Extract the [X, Y] coordinate from the center of the cell holding the provided text.  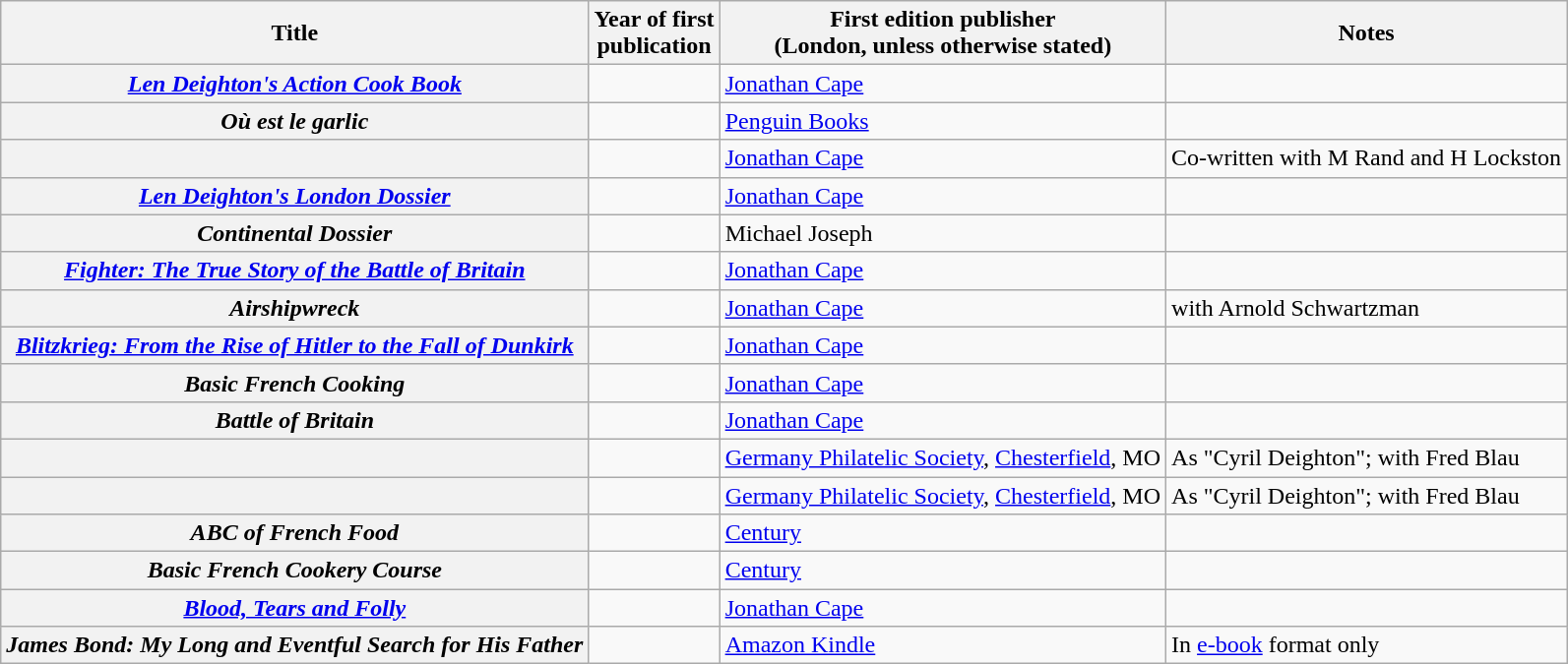
Basic French Cookery Course [295, 571]
Len Deighton's London Dossier [295, 196]
Michael Joseph [943, 233]
Year of firstpublication [654, 33]
Où est le garlic [295, 121]
Blitzkrieg: From the Rise of Hitler to the Fall of Dunkirk [295, 345]
In e-book format only [1366, 645]
Title [295, 33]
Fighter: The True Story of the Battle of Britain [295, 271]
ABC of French Food [295, 533]
Battle of Britain [295, 420]
Penguin Books [943, 121]
Co-written with M Rand and H Lockston [1366, 158]
Airshipwreck [295, 308]
Basic French Cooking [295, 383]
Blood, Tears and Folly [295, 608]
Continental Dossier [295, 233]
with Arnold Schwartzman [1366, 308]
Len Deighton's Action Cook Book [295, 84]
James Bond: My Long and Eventful Search for His Father [295, 645]
Notes [1366, 33]
Amazon Kindle [943, 645]
First edition publisher(London, unless otherwise stated) [943, 33]
